Pinpoint the cell where the given text exists, returning its (X, Y) midpoint coordinate. 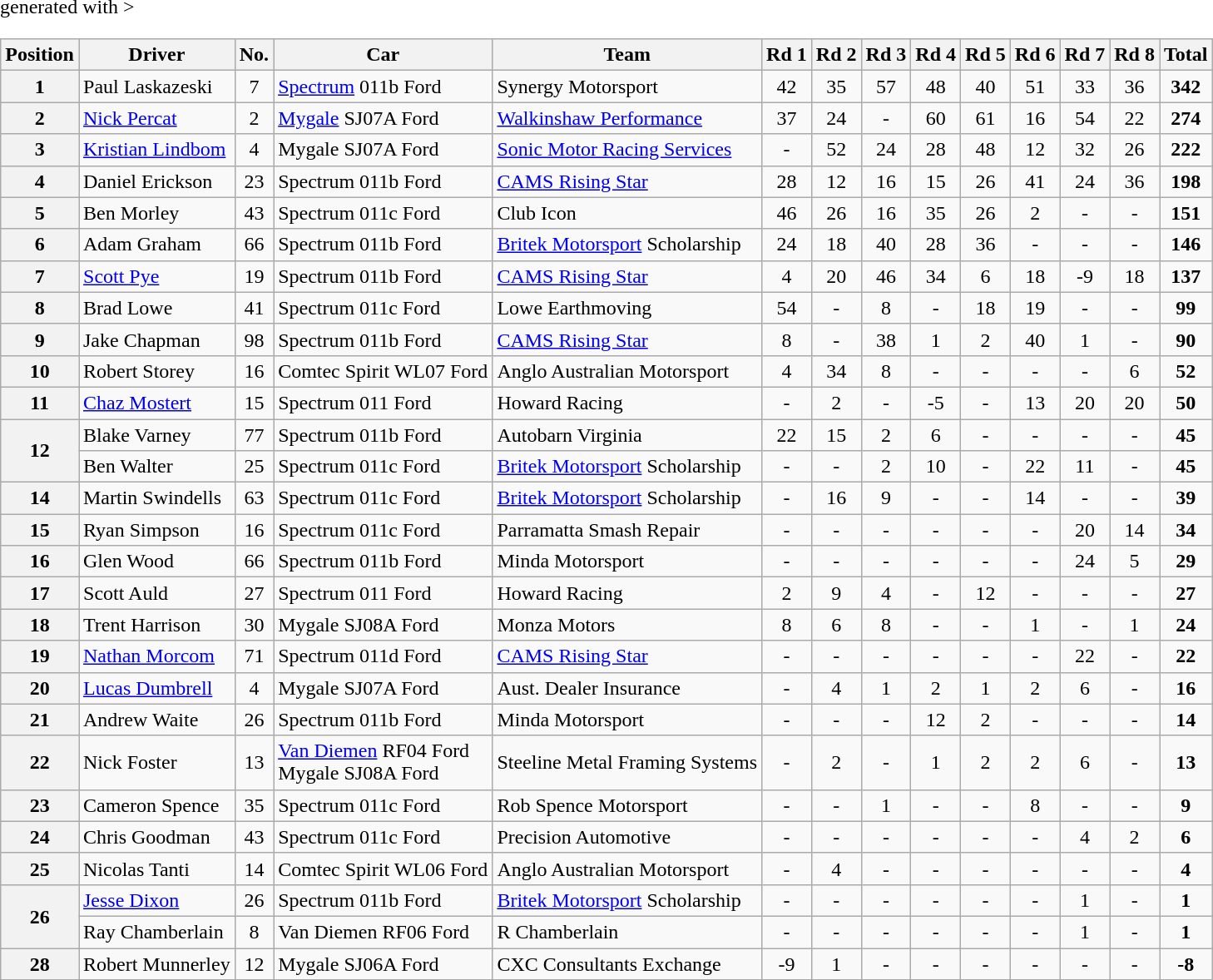
Jake Chapman (156, 339)
29 (1186, 562)
32 (1085, 150)
Sonic Motor Racing Services (627, 150)
Scott Auld (156, 593)
Nicolas Tanti (156, 869)
Paul Laskazeski (156, 87)
Ray Chamberlain (156, 932)
98 (254, 339)
222 (1186, 150)
Lucas Dumbrell (156, 688)
151 (1186, 213)
146 (1186, 245)
Nick Percat (156, 118)
Jesse Dixon (156, 900)
Scott Pye (156, 276)
Martin Swindells (156, 498)
Ryan Simpson (156, 530)
17 (40, 593)
Mygale SJ06A Ford (383, 964)
63 (254, 498)
274 (1186, 118)
61 (986, 118)
Team (627, 55)
Synergy Motorsport (627, 87)
Total (1186, 55)
-5 (936, 403)
Precision Automotive (627, 837)
Rd 4 (936, 55)
Chris Goodman (156, 837)
Rd 1 (787, 55)
Kristian Lindbom (156, 150)
Spectrum 011d Ford (383, 656)
Glen Wood (156, 562)
51 (1035, 87)
Robert Storey (156, 371)
21 (40, 720)
Rd 5 (986, 55)
Andrew Waite (156, 720)
77 (254, 435)
90 (1186, 339)
CXC Consultants Exchange (627, 964)
-8 (1186, 964)
Brad Lowe (156, 308)
39 (1186, 498)
Autobarn Virginia (627, 435)
Lowe Earthmoving (627, 308)
No. (254, 55)
50 (1186, 403)
Ben Morley (156, 213)
Ben Walter (156, 467)
Comtec Spirit WL07 Ford (383, 371)
Nick Foster (156, 762)
Rd 2 (836, 55)
Comtec Spirit WL06 Ford (383, 869)
57 (886, 87)
Trent Harrison (156, 625)
137 (1186, 276)
71 (254, 656)
Monza Motors (627, 625)
Walkinshaw Performance (627, 118)
60 (936, 118)
198 (1186, 181)
33 (1085, 87)
Steeline Metal Framing Systems (627, 762)
Robert Munnerley (156, 964)
38 (886, 339)
Cameron Spence (156, 805)
Van Diemen RF04 Ford Mygale SJ08A Ford (383, 762)
Blake Varney (156, 435)
Parramatta Smash Repair (627, 530)
Club Icon (627, 213)
Car (383, 55)
R Chamberlain (627, 932)
Van Diemen RF06 Ford (383, 932)
Nathan Morcom (156, 656)
99 (1186, 308)
37 (787, 118)
Adam Graham (156, 245)
Rob Spence Motorsport (627, 805)
Rd 7 (1085, 55)
Position (40, 55)
Rd 8 (1135, 55)
Mygale SJ08A Ford (383, 625)
Daniel Erickson (156, 181)
42 (787, 87)
Aust. Dealer Insurance (627, 688)
Driver (156, 55)
Chaz Mostert (156, 403)
Rd 3 (886, 55)
Rd 6 (1035, 55)
3 (40, 150)
342 (1186, 87)
30 (254, 625)
